Scan for the cell matching the given text and deliver its (X, Y) coordinate at center. 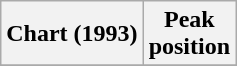
Chart (1993) (72, 34)
Peakposition (189, 34)
